Determine the [x, y] coordinate at the center of the cell enclosing the given text.  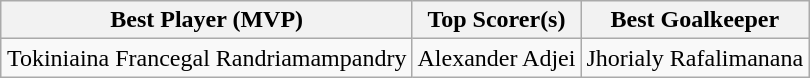
Jhorialy Rafalimanana [695, 58]
Tokiniaina Francegal Randriamampandry [206, 58]
Top Scorer(s) [496, 20]
Best Player (MVP) [206, 20]
Alexander Adjei [496, 58]
Best Goalkeeper [695, 20]
